Identify which cell holds the provided text, then report its [X, Y] central coordinate. 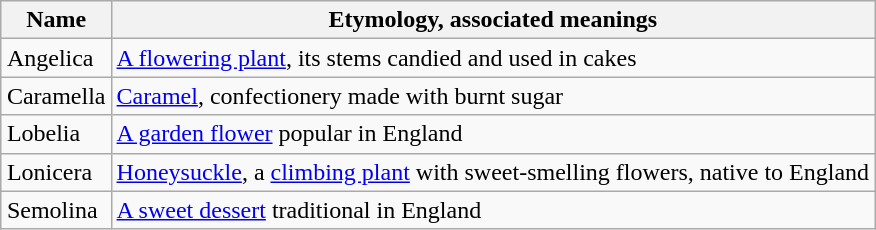
Caramella [56, 96]
Lobelia [56, 134]
Angelica [56, 58]
Honeysuckle, a climbing plant with sweet-smelling flowers, native to England [493, 172]
Etymology, associated meanings [493, 20]
Caramel, confectionery made with burnt sugar [493, 96]
A flowering plant, its stems candied and used in cakes [493, 58]
Name [56, 20]
Lonicera [56, 172]
A garden flower popular in England [493, 134]
A sweet dessert traditional in England [493, 210]
Semolina [56, 210]
